Determine the [x, y] coordinate at the center of the cell enclosing the given text.  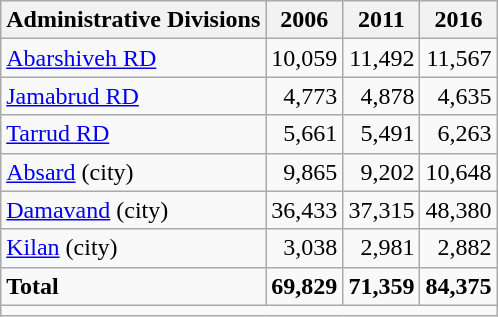
11,492 [382, 58]
Tarrud RD [134, 134]
84,375 [458, 286]
71,359 [382, 286]
4,773 [304, 96]
10,648 [458, 172]
Jamabrud RD [134, 96]
9,202 [382, 172]
36,433 [304, 210]
Total [134, 286]
3,038 [304, 248]
2,882 [458, 248]
2006 [304, 20]
Administrative Divisions [134, 20]
Kilan (city) [134, 248]
37,315 [382, 210]
4,635 [458, 96]
Damavand (city) [134, 210]
2016 [458, 20]
5,661 [304, 134]
6,263 [458, 134]
11,567 [458, 58]
5,491 [382, 134]
2011 [382, 20]
2,981 [382, 248]
4,878 [382, 96]
Abarshiveh RD [134, 58]
10,059 [304, 58]
69,829 [304, 286]
Absard (city) [134, 172]
9,865 [304, 172]
48,380 [458, 210]
